Capture the cell that displays the provided text and extract its (x, y) central coordinate. 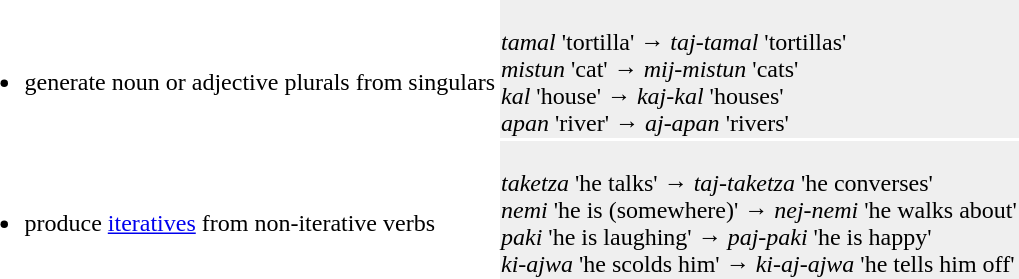
tamal 'tortilla' → taj-tamal 'tortillas'mistun 'cat' → mij-mistun 'cats'kal 'house' → kaj-kal 'houses'apan 'river' → aj-apan 'rivers' (760, 69)
